From the cell containing the given text, extract its center point as (x, y) coordinate. 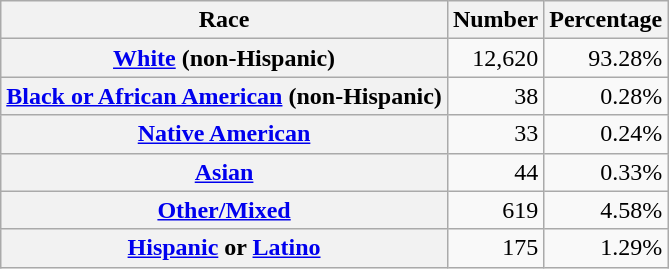
44 (495, 172)
0.33% (606, 172)
Hispanic or Latino (224, 248)
Native American (224, 134)
Percentage (606, 20)
38 (495, 96)
4.58% (606, 210)
33 (495, 134)
175 (495, 248)
619 (495, 210)
1.29% (606, 248)
Asian (224, 172)
12,620 (495, 58)
0.24% (606, 134)
0.28% (606, 96)
93.28% (606, 58)
Race (224, 20)
White (non-Hispanic) (224, 58)
Number (495, 20)
Black or African American (non-Hispanic) (224, 96)
Other/Mixed (224, 210)
